For the text-containing cell, return its midpoint in [x, y] coordinate format. 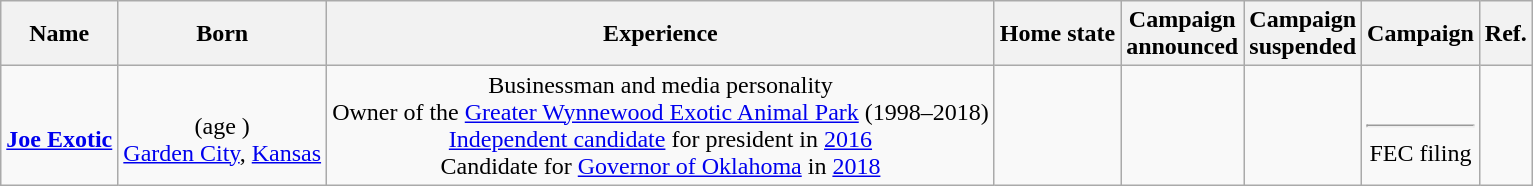
Home state [1057, 34]
Campaignsuspended [1303, 34]
Experience [661, 34]
Born [222, 34]
Name [60, 34]
Campaignannounced [1182, 34]
FEC filing [1421, 126]
Ref. [1506, 34]
Campaign [1421, 34]
Joe Exotic [60, 126]
(age )Garden City, Kansas [222, 126]
